Scan for the cell matching the given text and deliver its (X, Y) coordinate at center. 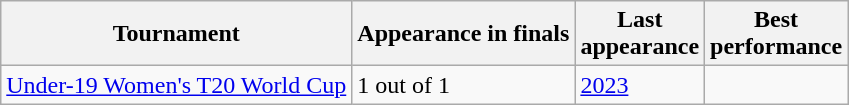
Appearance in finals (464, 34)
Under-19 Women's T20 World Cup (176, 85)
Lastappearance (640, 34)
1 out of 1 (464, 85)
2023 (640, 85)
Bestperformance (776, 34)
Tournament (176, 34)
